Find where the given text appears and provide that cell's center as (x, y) coordinate. 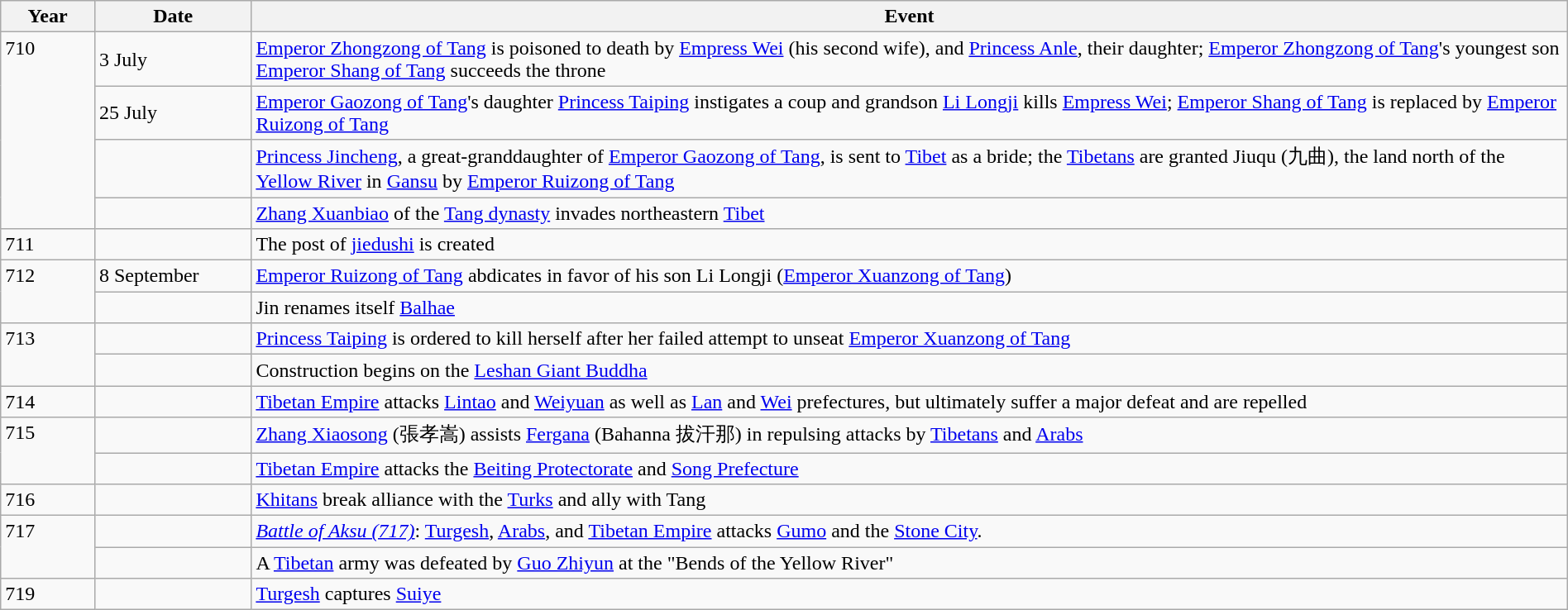
8 September (172, 276)
Tibetan Empire attacks the Beiting Protectorate and Song Prefecture (910, 469)
25 July (172, 112)
Princess Taiping is ordered to kill herself after her failed attempt to unseat Emperor Xuanzong of Tang (910, 339)
Zhang Xuanbiao of the Tang dynasty invades northeastern Tibet (910, 212)
A Tibetan army was defeated by Guo Zhiyun at the "Bends of the Yellow River" (910, 563)
Emperor Ruizong of Tang abdicates in favor of his son Li Longji (Emperor Xuanzong of Tang) (910, 276)
Date (172, 17)
716 (48, 500)
719 (48, 594)
The post of jiedushi is created (910, 245)
Zhang Xiaosong (張孝嵩) assists Fergana (Bahanna 拔汗那) in repulsing attacks by Tibetans and Arabs (910, 435)
Jin renames itself Balhae (910, 307)
Turgesh captures Suiye (910, 594)
715 (48, 451)
714 (48, 402)
712 (48, 292)
Battle of Aksu (717): Turgesh, Arabs, and Tibetan Empire attacks Gumo and the Stone City. (910, 531)
717 (48, 547)
710 (48, 131)
3 July (172, 60)
711 (48, 245)
Construction begins on the Leshan Giant Buddha (910, 370)
713 (48, 355)
Tibetan Empire attacks Lintao and Weiyuan as well as Lan and Wei prefectures, but ultimately suffer a major defeat and are repelled (910, 402)
Year (48, 17)
Khitans break alliance with the Turks and ally with Tang (910, 500)
Event (910, 17)
